Search for the cell housing the specified text and yield its [X, Y] center coordinate. 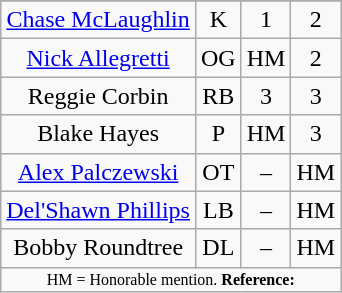
OG [218, 58]
DL [218, 248]
Blake Hayes [98, 134]
Bobby Roundtree [98, 248]
RB [218, 96]
LB [218, 210]
Nick Allegretti [98, 58]
HM = Honorable mention. Reference: [171, 279]
OT [218, 172]
Alex Palczewski [98, 172]
Del'Shawn Phillips [98, 210]
K [218, 20]
Chase McLaughlin [98, 20]
P [218, 134]
1 [266, 20]
Reggie Corbin [98, 96]
